Return [x, y] of the center of cell containing provided text 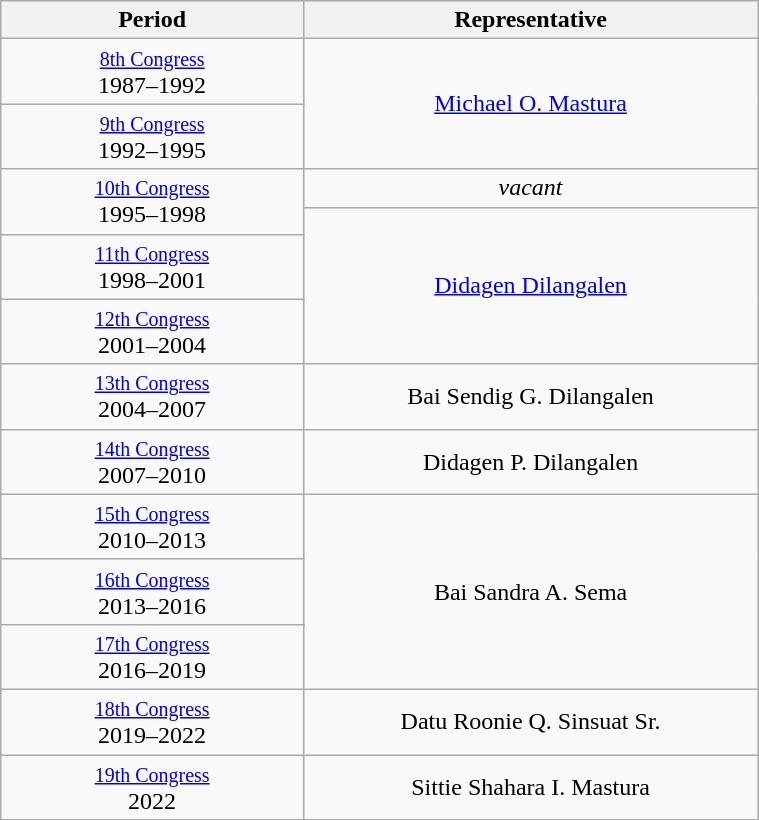
Sittie Shahara I. Mastura [530, 786]
Bai Sendig G. Dilangalen [530, 396]
11th Congress1998–2001 [152, 266]
Representative [530, 20]
Period [152, 20]
vacant [530, 188]
Michael O. Mastura [530, 104]
10th Congress1995–1998 [152, 202]
17th Congress2016–2019 [152, 656]
9th Congress1992–1995 [152, 136]
Bai Sandra A. Sema [530, 592]
18th Congress2019–2022 [152, 722]
12th Congress2001–2004 [152, 332]
14th Congress2007–2010 [152, 462]
15th Congress2010–2013 [152, 526]
Didagen Dilangalen [530, 286]
13th Congress2004–2007 [152, 396]
Didagen P. Dilangalen [530, 462]
Datu Roonie Q. Sinsuat Sr. [530, 722]
19th Congress2022 [152, 786]
16th Congress2013–2016 [152, 592]
8th Congress1987–1992 [152, 72]
